For the text-containing cell, return its midpoint in (x, y) coordinate format. 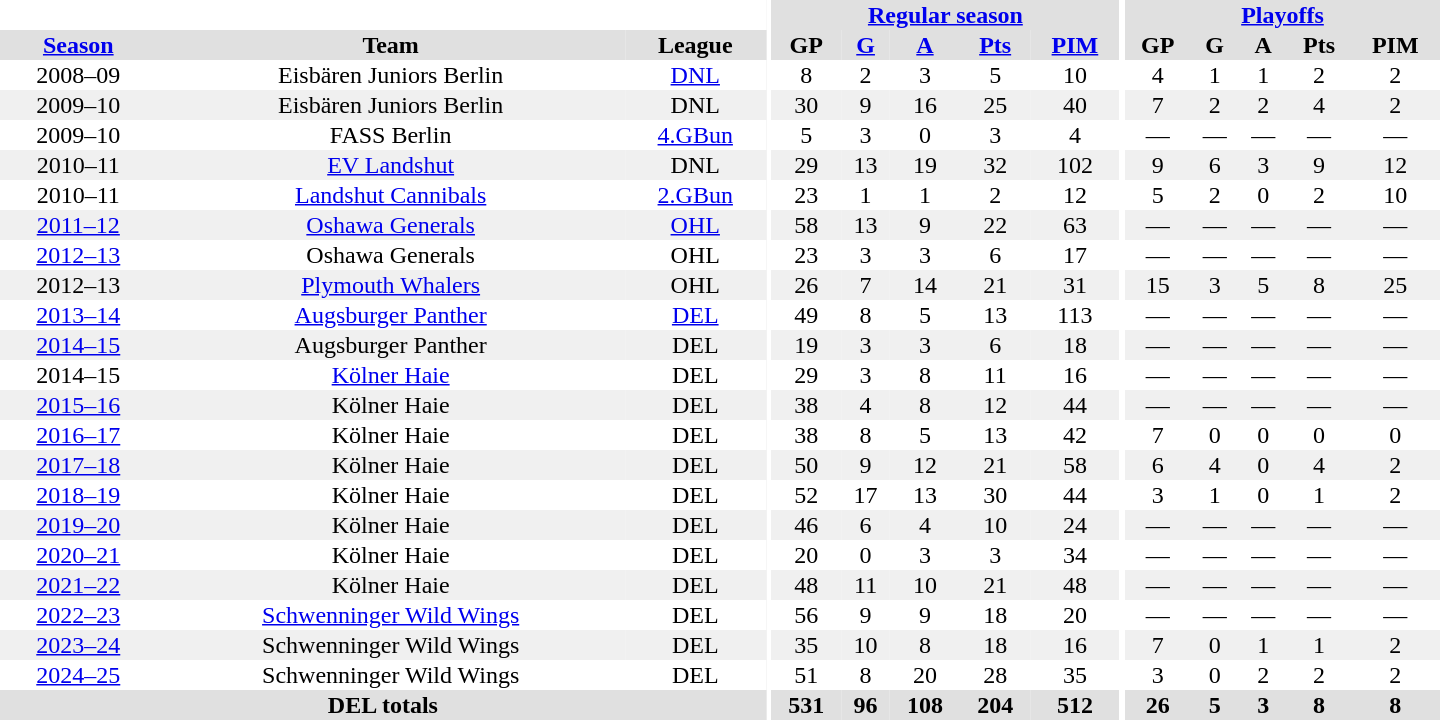
14 (925, 285)
4.GBun (696, 135)
24 (1074, 525)
531 (806, 705)
28 (995, 675)
2008–09 (78, 75)
2013–14 (78, 315)
113 (1074, 315)
2011–12 (78, 225)
31 (1074, 285)
Regular season (945, 15)
56 (806, 615)
49 (806, 315)
FASS Berlin (391, 135)
2017–18 (78, 465)
2.GBun (696, 195)
Landshut Cannibals (391, 195)
Season (78, 45)
34 (1074, 555)
2015–16 (78, 405)
22 (995, 225)
2024–25 (78, 675)
2019–20 (78, 525)
2022–23 (78, 615)
2023–24 (78, 645)
108 (925, 705)
52 (806, 495)
15 (1158, 285)
2018–19 (78, 495)
32 (995, 165)
51 (806, 675)
EV Landshut (391, 165)
102 (1074, 165)
512 (1074, 705)
50 (806, 465)
Team (391, 45)
204 (995, 705)
2016–17 (78, 435)
40 (1074, 105)
2020–21 (78, 555)
Plymouth Whalers (391, 285)
46 (806, 525)
63 (1074, 225)
42 (1074, 435)
DEL totals (383, 705)
Playoffs (1282, 15)
96 (866, 705)
2021–22 (78, 585)
League (696, 45)
